Capture the cell that displays the provided text and extract its (X, Y) central coordinate. 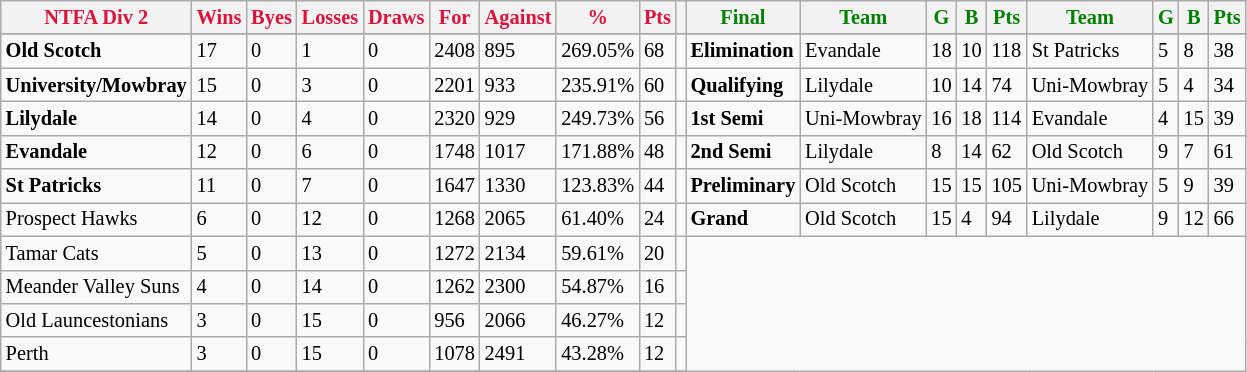
118 (1007, 51)
11 (220, 186)
Elimination (744, 51)
1748 (454, 152)
24 (658, 219)
Meander Valley Suns (96, 287)
1330 (518, 186)
2300 (518, 287)
Qualifying (744, 85)
Tamar Cats (96, 253)
249.73% (598, 118)
61.40% (598, 219)
2408 (454, 51)
66 (1228, 219)
17 (220, 51)
Prospect Hawks (96, 219)
933 (518, 85)
2491 (518, 354)
Draws (396, 17)
2320 (454, 118)
% (598, 17)
1st Semi (744, 118)
60 (658, 85)
1078 (454, 354)
43.28% (598, 354)
74 (1007, 85)
1262 (454, 287)
13 (330, 253)
1647 (454, 186)
2065 (518, 219)
1272 (454, 253)
48 (658, 152)
895 (518, 51)
235.91% (598, 85)
Wins (220, 17)
94 (1007, 219)
54.87% (598, 287)
For (454, 17)
Preliminary (744, 186)
Against (518, 17)
929 (518, 118)
38 (1228, 51)
20 (658, 253)
123.83% (598, 186)
114 (1007, 118)
956 (454, 320)
Old Launcestonians (96, 320)
46.27% (598, 320)
2066 (518, 320)
University/Mowbray (96, 85)
Losses (330, 17)
59.61% (598, 253)
34 (1228, 85)
171.88% (598, 152)
Perth (96, 354)
1268 (454, 219)
Final (744, 17)
1017 (518, 152)
2134 (518, 253)
68 (658, 51)
2nd Semi (744, 152)
62 (1007, 152)
44 (658, 186)
NTFA Div 2 (96, 17)
61 (1228, 152)
1 (330, 51)
105 (1007, 186)
Grand (744, 219)
269.05% (598, 51)
2201 (454, 85)
Byes (271, 17)
56 (658, 118)
